Find where the given text appears and provide that cell's center as [x, y] coordinate. 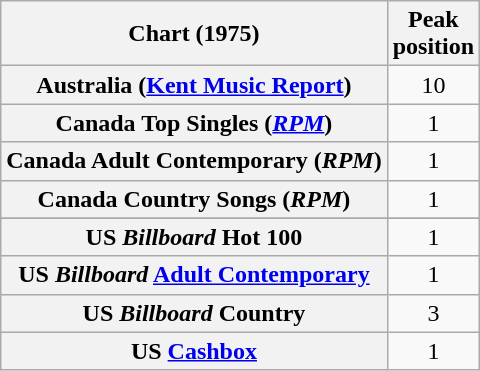
10 [433, 85]
Canada Country Songs (RPM) [194, 199]
US Billboard Hot 100 [194, 237]
Peakposition [433, 34]
Chart (1975) [194, 34]
US Cashbox [194, 351]
Canada Top Singles (RPM) [194, 123]
3 [433, 313]
Canada Adult Contemporary (RPM) [194, 161]
US Billboard Country [194, 313]
Australia (Kent Music Report) [194, 85]
US Billboard Adult Contemporary [194, 275]
